Detect which cell encompasses the target text, then output its [X, Y] center coordinate. 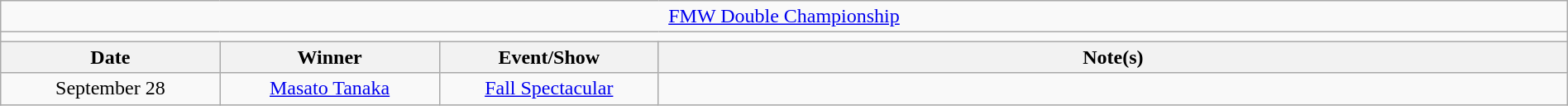
September 28 [111, 89]
FMW Double Championship [784, 17]
Date [111, 57]
Fall Spectacular [549, 89]
Event/Show [549, 57]
Winner [329, 57]
Masato Tanaka [329, 89]
Note(s) [1113, 57]
